For the text-containing cell, return its midpoint in [X, Y] coordinate format. 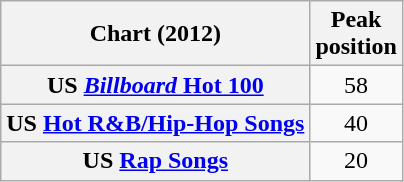
Peakposition [356, 34]
US Billboard Hot 100 [156, 85]
US Hot R&B/Hip-Hop Songs [156, 123]
Chart (2012) [156, 34]
20 [356, 161]
58 [356, 85]
40 [356, 123]
US Rap Songs [156, 161]
